Scan for the cell matching the given text and deliver its [x, y] coordinate at center. 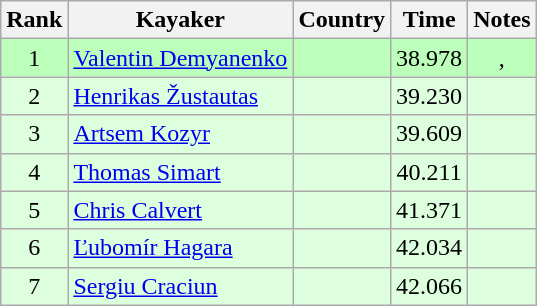
6 [34, 248]
2 [34, 96]
41.371 [430, 210]
Henrikas Žustautas [180, 96]
38.978 [430, 58]
3 [34, 134]
Sergiu Craciun [180, 286]
Chris Calvert [180, 210]
Kayaker [180, 20]
7 [34, 286]
Artsem Kozyr [180, 134]
39.230 [430, 96]
4 [34, 172]
Notes [502, 20]
42.034 [430, 248]
Valentin Demyanenko [180, 58]
, [502, 58]
42.066 [430, 286]
39.609 [430, 134]
Thomas Simart [180, 172]
Time [430, 20]
5 [34, 210]
Ľubomír Hagara [180, 248]
Country [342, 20]
Rank [34, 20]
40.211 [430, 172]
1 [34, 58]
